Identify which cell holds the provided text, then report its [x, y] central coordinate. 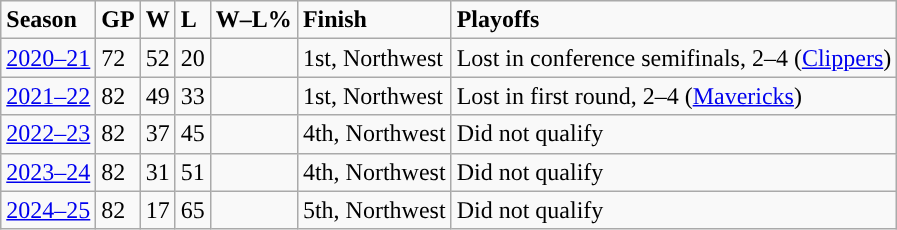
2024–25 [48, 210]
Season [48, 20]
2023–24 [48, 172]
31 [158, 172]
49 [158, 96]
65 [192, 210]
5th, Northwest [374, 210]
2021–22 [48, 96]
GP [118, 20]
45 [192, 134]
Finish [374, 20]
Lost in conference semifinals, 2–4 (Clippers) [674, 58]
52 [158, 58]
L [192, 20]
2022–23 [48, 134]
17 [158, 210]
W–L% [254, 20]
Playoffs [674, 20]
33 [192, 96]
37 [158, 134]
51 [192, 172]
72 [118, 58]
2020–21 [48, 58]
W [158, 20]
Lost in first round, 2–4 (Mavericks) [674, 96]
20 [192, 58]
